Determine the (x, y) coordinate at the center of the cell enclosing the given text.  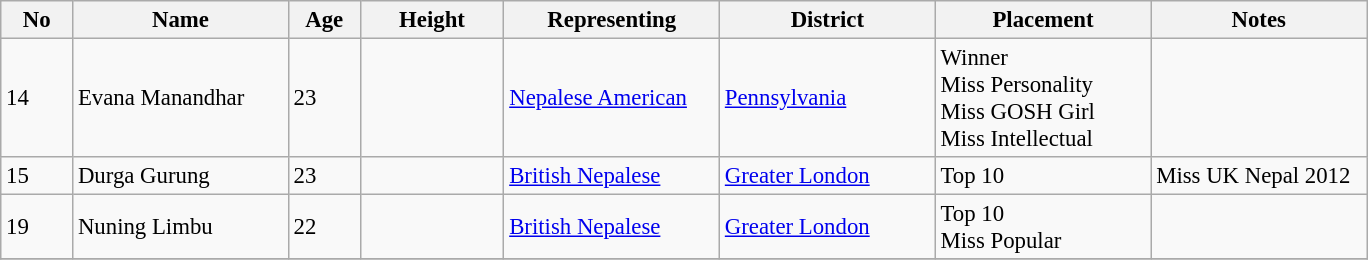
Winner Miss Personality Miss GOSH Girl Miss Intellectual (1043, 98)
Top 10 (1043, 176)
Nepalese American (612, 98)
Pennsylvania (828, 98)
Placement (1043, 20)
No (37, 20)
Top 10 Miss Popular (1043, 228)
District (828, 20)
Representing (612, 20)
Miss UK Nepal 2012 (1259, 176)
22 (324, 228)
15 (37, 176)
Nuning Limbu (181, 228)
Notes (1259, 20)
Evana Manandhar (181, 98)
19 (37, 228)
Height (432, 20)
14 (37, 98)
Durga Gurung (181, 176)
Age (324, 20)
Name (181, 20)
